Return the (x, y) coordinate for the center point of the cell that contains the specified text.  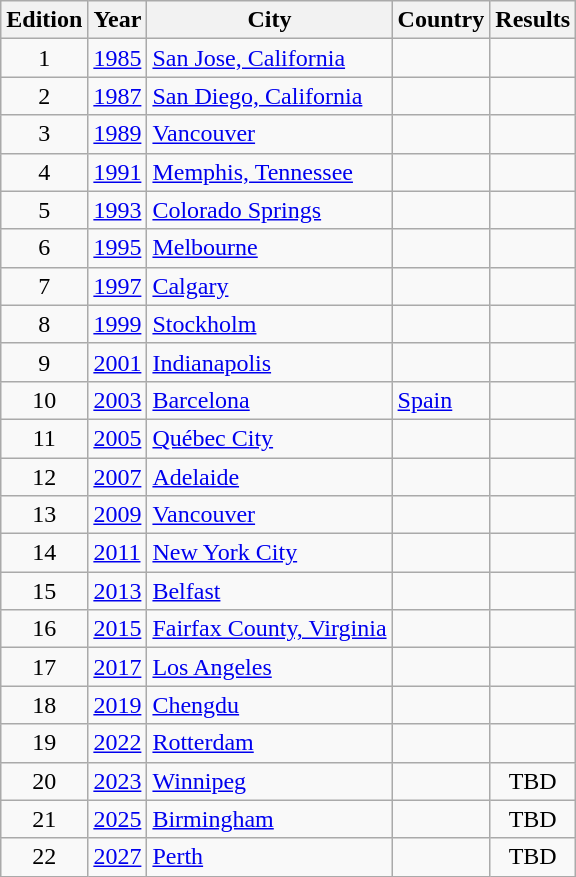
Los Angeles (270, 667)
11 (44, 438)
2007 (118, 477)
Rotterdam (270, 743)
2 (44, 96)
18 (44, 705)
Memphis, Tennessee (270, 172)
1987 (118, 96)
2027 (118, 857)
14 (44, 553)
Chengdu (270, 705)
9 (44, 362)
Spain (441, 400)
2003 (118, 400)
1989 (118, 134)
3 (44, 134)
San Diego, California (270, 96)
7 (44, 286)
2023 (118, 781)
2022 (118, 743)
1985 (118, 58)
5 (44, 210)
Indianapolis (270, 362)
Melbourne (270, 248)
1995 (118, 248)
San Jose, California (270, 58)
Calgary (270, 286)
6 (44, 248)
City (270, 20)
Birmingham (270, 819)
Colorado Springs (270, 210)
19 (44, 743)
8 (44, 324)
Country (441, 20)
2009 (118, 515)
Perth (270, 857)
Stockholm (270, 324)
1991 (118, 172)
13 (44, 515)
Québec City (270, 438)
2005 (118, 438)
1993 (118, 210)
12 (44, 477)
2019 (118, 705)
2001 (118, 362)
17 (44, 667)
22 (44, 857)
Belfast (270, 591)
New York City (270, 553)
2011 (118, 553)
10 (44, 400)
20 (44, 781)
Winnipeg (270, 781)
2025 (118, 819)
16 (44, 629)
Edition (44, 20)
15 (44, 591)
Year (118, 20)
2013 (118, 591)
Adelaide (270, 477)
1997 (118, 286)
Fairfax County, Virginia (270, 629)
2017 (118, 667)
1999 (118, 324)
21 (44, 819)
4 (44, 172)
Results (533, 20)
Barcelona (270, 400)
2015 (118, 629)
1 (44, 58)
